Output the [X, Y] coordinate of the center of the cell containing the given text.  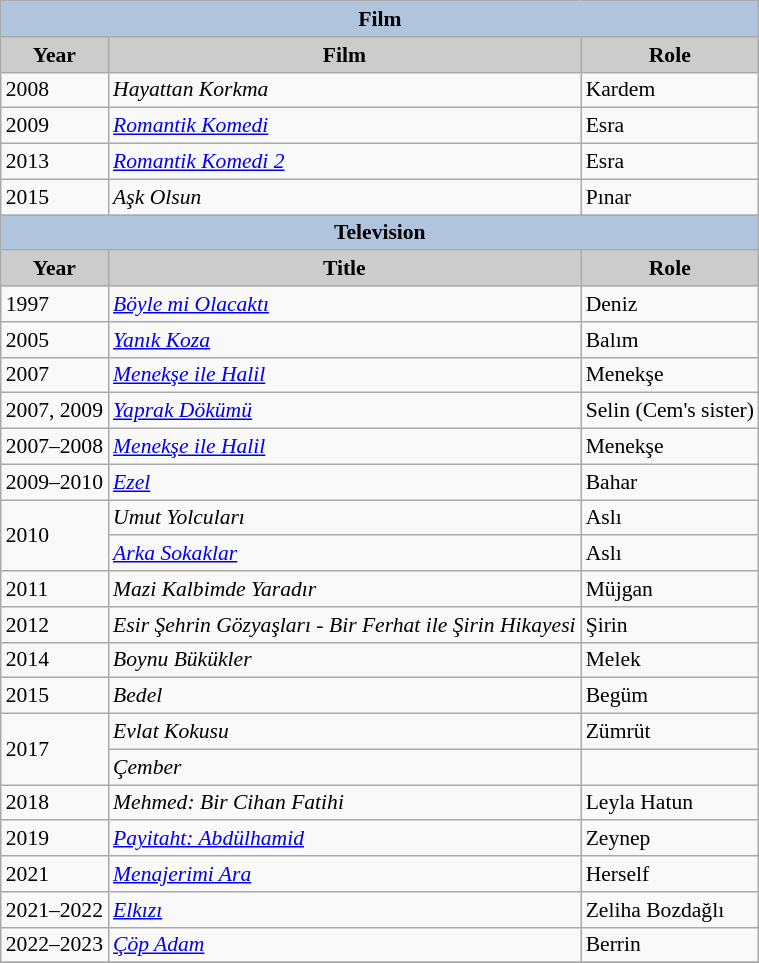
Arka Sokaklar [344, 554]
Evlat Kokusu [344, 732]
2018 [54, 803]
Çember [344, 767]
2017 [54, 750]
2008 [54, 90]
Balım [670, 340]
Berrin [670, 945]
Romantik Komedi [344, 126]
Mazi Kalbimde Yaradır [344, 589]
2019 [54, 839]
2009–2010 [54, 482]
Umut Yolcuları [344, 518]
2010 [54, 536]
Title [344, 269]
Zeliha Bozdağlı [670, 910]
2022–2023 [54, 945]
Melek [670, 660]
Bedel [344, 696]
Mehmed: Bir Cihan Fatihi [344, 803]
Şirin [670, 625]
1997 [54, 304]
Payitaht: Abdülhamid [344, 839]
Böyle mi Olacaktı [344, 304]
2007–2008 [54, 447]
Yaprak Dökümü [344, 411]
Elkızı [344, 910]
Boynu Bükükler [344, 660]
Menajerimi Ara [344, 874]
Çöp Adam [344, 945]
2011 [54, 589]
Zümrüt [670, 732]
2007 [54, 375]
Television [380, 233]
2005 [54, 340]
Bahar [670, 482]
Aşk Olsun [344, 197]
Pınar [670, 197]
2007, 2009 [54, 411]
Herself [670, 874]
Selin (Cem's sister) [670, 411]
Begüm [670, 696]
Deniz [670, 304]
Ezel [344, 482]
2021 [54, 874]
Hayattan Korkma [344, 90]
Esir Şehrin Gözyaşları - Bir Ferhat ile Şirin Hikayesi [344, 625]
2014 [54, 660]
Yanık Koza [344, 340]
2009 [54, 126]
2021–2022 [54, 910]
Romantik Komedi 2 [344, 162]
Kardem [670, 90]
2013 [54, 162]
Leyla Hatun [670, 803]
2012 [54, 625]
Zeynep [670, 839]
Müjgan [670, 589]
